Provide the [X, Y] coordinate of the cell's center where the given text is located.  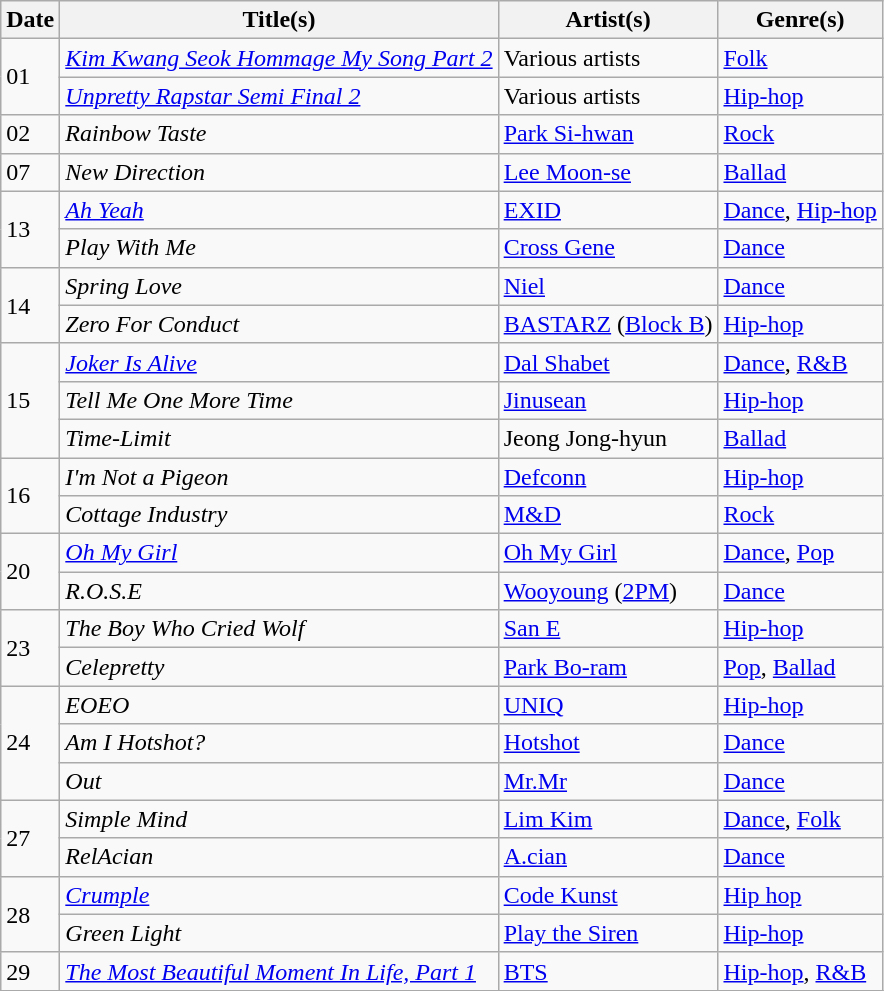
07 [30, 172]
Pop, Ballad [800, 667]
Folk [800, 58]
Lim Kim [608, 819]
Dance, R&B [800, 362]
20 [30, 572]
Unpretty Rapstar Semi Final 2 [279, 96]
14 [30, 305]
Hip hop [800, 895]
Ah Yeah [279, 210]
Cottage Industry [279, 515]
01 [30, 77]
Hotshot [608, 743]
Out [279, 781]
15 [30, 400]
Dal Shabet [608, 362]
M&D [608, 515]
Celepretty [279, 667]
Defconn [608, 477]
Hip-hop, R&B [800, 971]
Rainbow Taste [279, 134]
A.cian [608, 857]
RelAcian [279, 857]
Date [30, 20]
I'm Not a Pigeon [279, 477]
Dance, Folk [800, 819]
Artist(s) [608, 20]
Am I Hotshot? [279, 743]
Crumple [279, 895]
Play With Me [279, 248]
San E [608, 629]
Park Bo-ram [608, 667]
Dance, Pop [800, 553]
New Direction [279, 172]
R.O.S.E [279, 591]
27 [30, 838]
Tell Me One More Time [279, 400]
Cross Gene [608, 248]
EXID [608, 210]
UNIQ [608, 705]
Lee Moon-se [608, 172]
BASTARZ (Block B) [608, 324]
Mr.Mr [608, 781]
EOEO [279, 705]
Title(s) [279, 20]
16 [30, 496]
Spring Love [279, 286]
Green Light [279, 933]
The Most Beautiful Moment In Life, Part 1 [279, 971]
Joker Is Alive [279, 362]
29 [30, 971]
Simple Mind [279, 819]
Park Si-hwan [608, 134]
Dance, Hip-hop [800, 210]
Play the Siren [608, 933]
The Boy Who Cried Wolf [279, 629]
13 [30, 229]
Wooyoung (2PM) [608, 591]
24 [30, 743]
Code Kunst [608, 895]
Jinusean [608, 400]
BTS [608, 971]
Kim Kwang Seok Hommage My Song Part 2 [279, 58]
28 [30, 914]
Genre(s) [800, 20]
02 [30, 134]
Niel [608, 286]
Time-Limit [279, 438]
Zero For Conduct [279, 324]
23 [30, 648]
Jeong Jong-hyun [608, 438]
